Pinpoint the cell where the given text exists, returning its [x, y] midpoint coordinate. 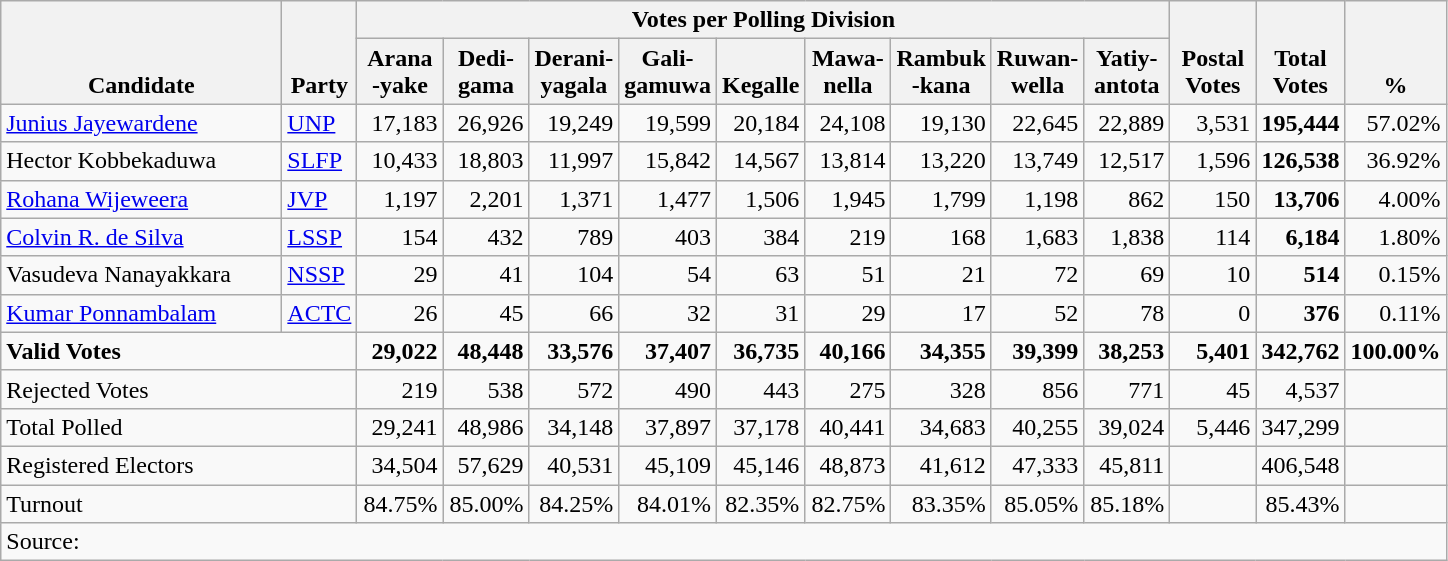
36,735 [760, 351]
1,198 [1037, 199]
84.75% [400, 503]
Rohana Wijeweera [142, 199]
51 [848, 275]
150 [1213, 199]
1,477 [668, 199]
19,249 [574, 123]
22,645 [1037, 123]
Vasudeva Nanayakkara [142, 275]
10,433 [400, 161]
1,799 [941, 199]
538 [486, 389]
31 [760, 313]
347,299 [1300, 427]
856 [1037, 389]
17,183 [400, 123]
4.00% [1396, 199]
Gali-gamuwa [668, 72]
328 [941, 389]
37,178 [760, 427]
24,108 [848, 123]
48,448 [486, 351]
UNP [320, 123]
45,146 [760, 465]
Total Votes [1300, 52]
85.18% [1127, 503]
45,811 [1127, 465]
Yatiy-antota [1127, 72]
84.25% [574, 503]
40,531 [574, 465]
1,838 [1127, 237]
NSSP [320, 275]
Registered Electors [179, 465]
168 [941, 237]
34,504 [400, 465]
84.01% [668, 503]
13,749 [1037, 161]
85.05% [1037, 503]
Candidate [142, 52]
82.75% [848, 503]
1,945 [848, 199]
14,567 [760, 161]
13,706 [1300, 199]
Party [320, 52]
20,184 [760, 123]
0 [1213, 313]
ACTC [320, 313]
Ruwan-wella [1037, 72]
JVP [320, 199]
342,762 [1300, 351]
17 [941, 313]
Source: [724, 542]
5,401 [1213, 351]
83.35% [941, 503]
Mawa-nella [848, 72]
1,683 [1037, 237]
10 [1213, 275]
34,683 [941, 427]
SLFP [320, 161]
Kegalle [760, 72]
0.15% [1396, 275]
85.00% [486, 503]
384 [760, 237]
63 [760, 275]
Arana-yake [400, 72]
Total Polled [179, 427]
13,220 [941, 161]
1,371 [574, 199]
37,407 [668, 351]
47,333 [1037, 465]
33,576 [574, 351]
4,537 [1300, 389]
52 [1037, 313]
1,197 [400, 199]
85.43% [1300, 503]
126,538 [1300, 161]
26,926 [486, 123]
514 [1300, 275]
54 [668, 275]
195,444 [1300, 123]
154 [400, 237]
LSSP [320, 237]
13,814 [848, 161]
Colvin R. de Silva [142, 237]
3,531 [1213, 123]
22,889 [1127, 123]
6,184 [1300, 237]
41,612 [941, 465]
72 [1037, 275]
490 [668, 389]
45,109 [668, 465]
48,986 [486, 427]
572 [574, 389]
Junius Jayewardene [142, 123]
Dedi-gama [486, 72]
40,441 [848, 427]
1,506 [760, 199]
1.80% [1396, 237]
403 [668, 237]
114 [1213, 237]
Votes per Polling Division [764, 20]
29,241 [400, 427]
432 [486, 237]
34,148 [574, 427]
Derani-yagala [574, 72]
376 [1300, 313]
57.02% [1396, 123]
11,997 [574, 161]
2,201 [486, 199]
82.35% [760, 503]
862 [1127, 199]
39,024 [1127, 427]
38,253 [1127, 351]
PostalVotes [1213, 52]
21 [941, 275]
15,842 [668, 161]
40,166 [848, 351]
57,629 [486, 465]
Valid Votes [179, 351]
37,897 [668, 427]
406,548 [1300, 465]
100.00% [1396, 351]
40,255 [1037, 427]
29,022 [400, 351]
275 [848, 389]
12,517 [1127, 161]
18,803 [486, 161]
1,596 [1213, 161]
41 [486, 275]
69 [1127, 275]
39,399 [1037, 351]
Hector Kobbekaduwa [142, 161]
66 [574, 313]
Kumar Ponnambalam [142, 313]
443 [760, 389]
Turnout [179, 503]
19,130 [941, 123]
5,446 [1213, 427]
36.92% [1396, 161]
Rejected Votes [179, 389]
78 [1127, 313]
104 [574, 275]
0.11% [1396, 313]
19,599 [668, 123]
48,873 [848, 465]
26 [400, 313]
32 [668, 313]
771 [1127, 389]
789 [574, 237]
Rambuk-kana [941, 72]
34,355 [941, 351]
% [1396, 52]
